Locate the cell with the specified text and output its (x, y) center coordinate. 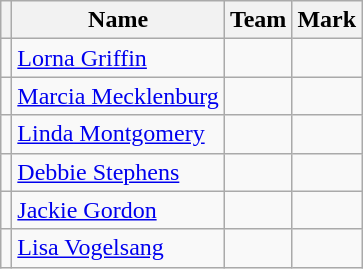
Team (258, 20)
Marcia Mecklenburg (118, 96)
Debbie Stephens (118, 172)
Jackie Gordon (118, 210)
Lorna Griffin (118, 58)
Linda Montgomery (118, 134)
Lisa Vogelsang (118, 248)
Mark (327, 20)
Name (118, 20)
